For the text-containing cell, return its midpoint in [x, y] coordinate format. 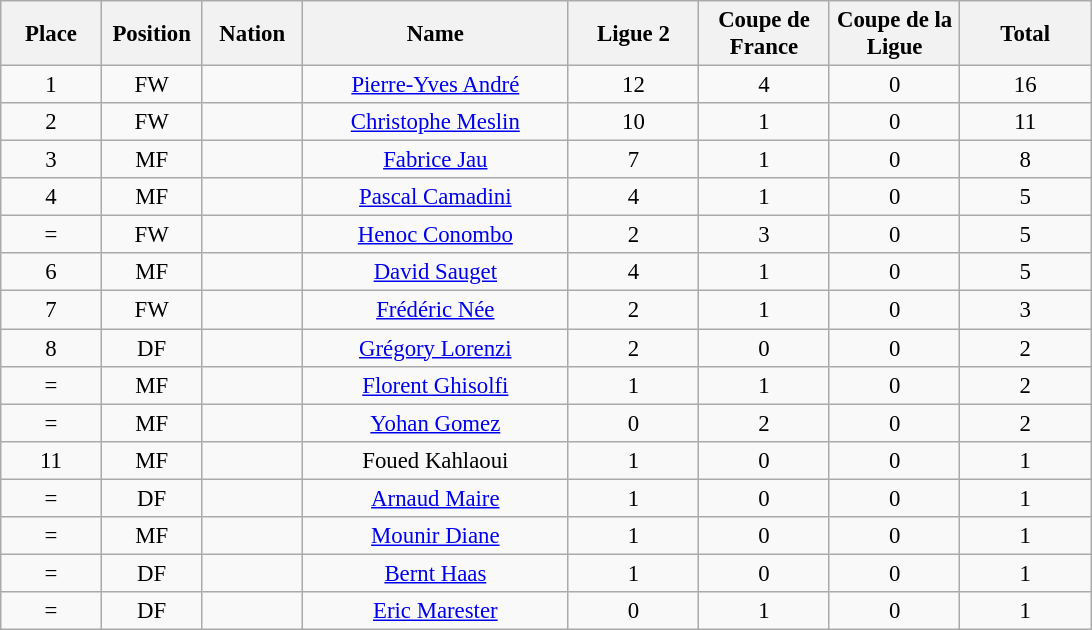
Eric Marester [436, 611]
Nation [252, 34]
Yohan Gomez [436, 423]
Grégory Lorenzi [436, 348]
10 [634, 122]
16 [1026, 85]
Florent Ghisolfi [436, 385]
Mounir Diane [436, 536]
Foued Kahlaoui [436, 460]
Pascal Camadini [436, 197]
Henoc Conombo [436, 235]
David Sauget [436, 273]
Fabrice Jau [436, 160]
Coupe de la Ligue [894, 34]
Frédéric Née [436, 310]
Place [52, 34]
Total [1026, 34]
Name [436, 34]
Bernt Haas [436, 573]
Pierre-Yves André [436, 85]
Ligue 2 [634, 34]
Arnaud Maire [436, 498]
Coupe de France [764, 34]
Position [152, 34]
Christophe Meslin [436, 122]
12 [634, 85]
6 [52, 273]
